Capture the cell that displays the provided text and extract its (X, Y) central coordinate. 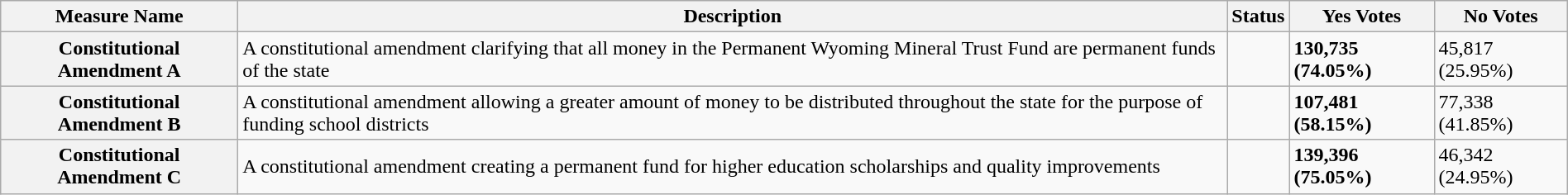
46,342 (24.95%) (1500, 167)
Status (1259, 17)
107,481 (58.15%) (1361, 112)
77,338 (41.85%) (1500, 112)
Constitutional Amendment A (119, 59)
Constitutional Amendment B (119, 112)
45,817 (25.95%) (1500, 59)
139,396 (75.05%) (1361, 167)
Description (733, 17)
Measure Name (119, 17)
Yes Votes (1361, 17)
A constitutional amendment clarifying that all money in the Permanent Wyoming Mineral Trust Fund are permanent funds of the state (733, 59)
No Votes (1500, 17)
A constitutional amendment allowing a greater amount of money to be distributed throughout the state for the purpose of funding school districts (733, 112)
A constitutional amendment creating a permanent fund for higher education scholarships and quality improvements (733, 167)
130,735 (74.05%) (1361, 59)
Constitutional Amendment C (119, 167)
